From the cell containing the given text, extract its center point as (X, Y) coordinate. 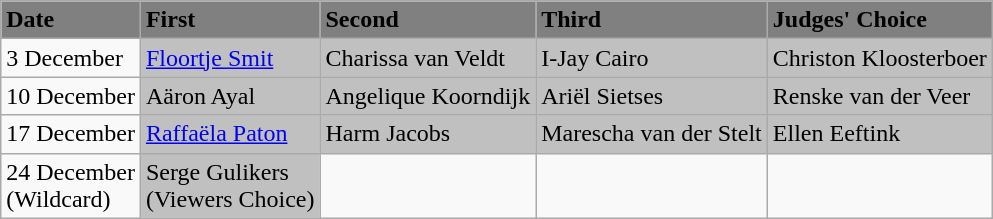
Harm Jacobs (428, 134)
Angelique Koorndijk (428, 96)
Aäron Ayal (230, 96)
Raffaëla Paton (230, 134)
10 December (71, 96)
Floortje Smit (230, 58)
17 December (71, 134)
Ellen Eeftink (880, 134)
Serge Gulikers(Viewers Choice) (230, 186)
Ariël Sietses (652, 96)
Renske van der Veer (880, 96)
Second (428, 20)
Charissa van Veldt (428, 58)
First (230, 20)
Marescha van der Stelt (652, 134)
Date (71, 20)
I-Jay Cairo (652, 58)
24 December(Wildcard) (71, 186)
Third (652, 20)
3 December (71, 58)
Judges' Choice (880, 20)
Christon Kloosterboer (880, 58)
